Pinpoint the cell where the given text exists, returning its (X, Y) midpoint coordinate. 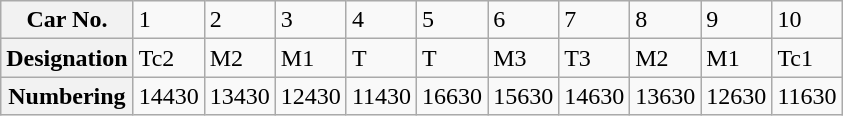
13430 (240, 96)
14630 (594, 96)
Car No. (67, 20)
8 (666, 20)
T3 (594, 58)
11430 (381, 96)
6 (524, 20)
12430 (310, 96)
14430 (168, 96)
15630 (524, 96)
2 (240, 20)
13630 (666, 96)
3 (310, 20)
Tc1 (807, 58)
Tc2 (168, 58)
11630 (807, 96)
12630 (736, 96)
Numbering (67, 96)
4 (381, 20)
9 (736, 20)
16630 (452, 96)
7 (594, 20)
5 (452, 20)
M3 (524, 58)
10 (807, 20)
1 (168, 20)
Designation (67, 58)
